Determine the [X, Y] coordinate at the center of the cell enclosing the given text.  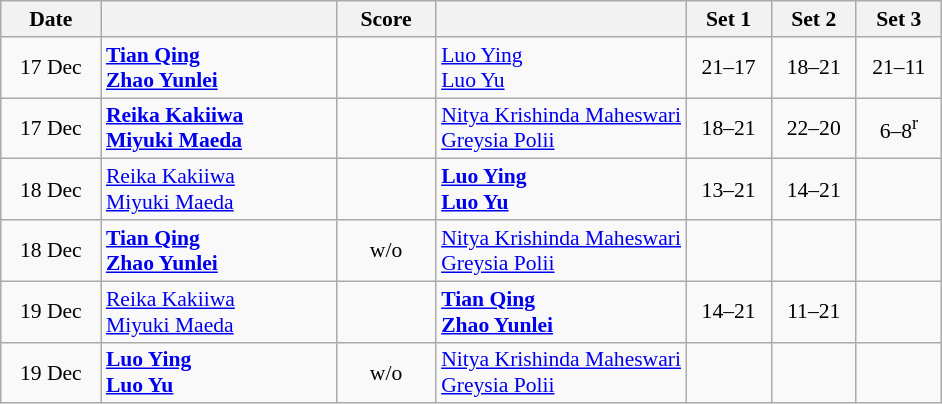
Date [51, 19]
Set 3 [898, 19]
11–21 [814, 312]
Score [386, 19]
13–21 [728, 190]
Set 2 [814, 19]
22–20 [814, 128]
21–11 [898, 68]
21–17 [728, 68]
Set 1 [728, 19]
6–8r [898, 128]
